Identify which cell holds the provided text, then report its (X, Y) central coordinate. 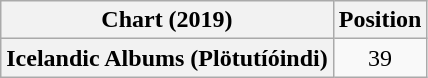
39 (380, 58)
Chart (2019) (167, 20)
Position (380, 20)
Icelandic Albums (Plötutíóindi) (167, 58)
